Search for the cell housing the specified text and yield its (x, y) center coordinate. 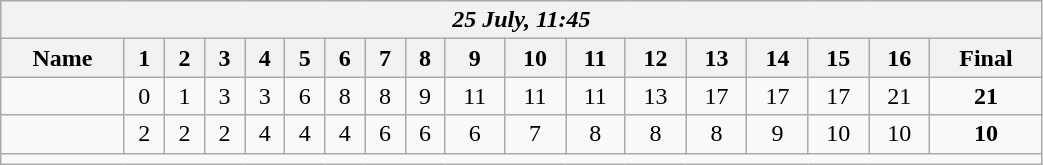
12 (656, 58)
15 (838, 58)
5 (305, 58)
Final (986, 58)
25 July, 11:45 (522, 20)
Name (63, 58)
16 (900, 58)
14 (778, 58)
0 (144, 96)
